For the text-containing cell, return its midpoint in (X, Y) coordinate format. 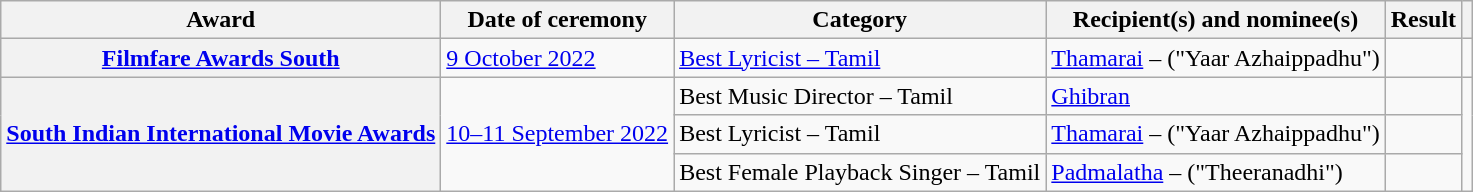
Filmfare Awards South (221, 58)
Recipient(s) and nominee(s) (1216, 20)
9 October 2022 (558, 58)
Category (860, 20)
Result (1423, 20)
Best Music Director – Tamil (860, 96)
Ghibran (1216, 96)
Padmalatha – ("Theeranadhi") (1216, 172)
Best Female Playback Singer – Tamil (860, 172)
South Indian International Movie Awards (221, 134)
Award (221, 20)
10–11 September 2022 (558, 134)
Date of ceremony (558, 20)
